Identify which cell holds the provided text, then report its (x, y) central coordinate. 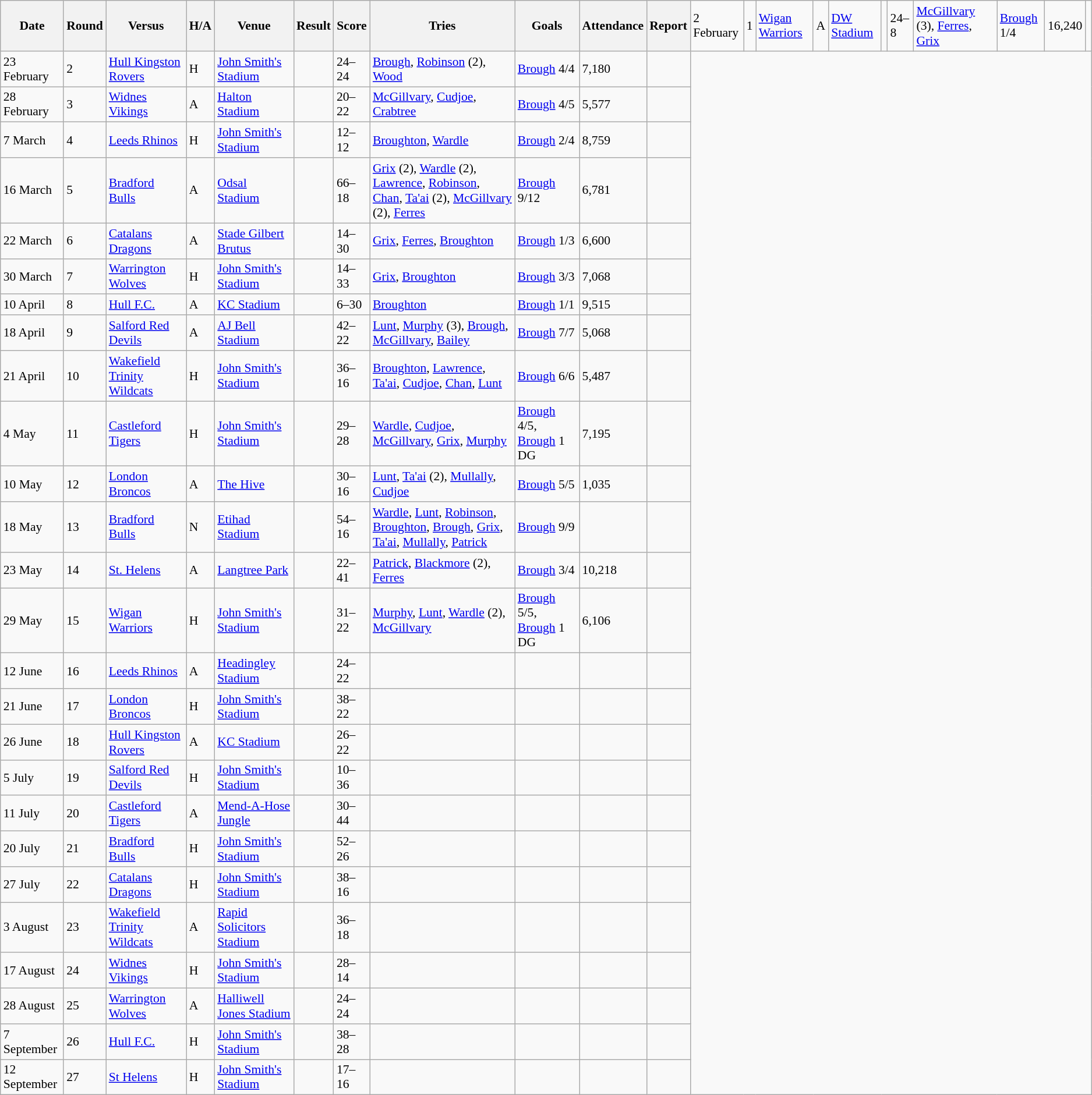
8 (85, 305)
Patrick, Blackmore (2), Ferres (443, 570)
Lunt, Murphy (3), Brough, McGillvary, Bailey (443, 333)
6–30 (352, 305)
14 (85, 570)
31–22 (352, 621)
11 (85, 434)
Brough 3/4 (547, 570)
13 (85, 527)
42–22 (352, 333)
21 April (32, 376)
3 (85, 105)
5 (85, 190)
Tries (443, 26)
14–33 (352, 276)
Murphy, Lunt, Wardle (2), McGillvary (443, 621)
20 July (32, 849)
9 (85, 333)
12 (85, 484)
23 (85, 928)
18 May (32, 527)
Langtree Park (254, 570)
7 September (32, 1042)
7,068 (613, 276)
Attendance (613, 26)
10 April (32, 305)
28–14 (352, 971)
12–12 (352, 140)
Rapid Solicitors Stadium (254, 928)
29 May (32, 621)
23 February (32, 69)
15 (85, 621)
Wardle, Lunt, Robinson, Broughton, Brough, Grix, Ta'ai, Mullally, Patrick (443, 527)
1,035 (613, 484)
20 (85, 814)
7 March (32, 140)
17 (85, 707)
30 March (32, 276)
2 (85, 69)
Brough 5/5, Brough 1 DG (547, 621)
3 August (32, 928)
22 March (32, 241)
Grix (2), Wardle (2), Lawrence, Robinson, Chan, Ta'ai (2), McGillvary (2), Ferres (443, 190)
5,068 (613, 333)
6,106 (613, 621)
Goals (547, 26)
6,781 (613, 190)
1 (750, 26)
DW Stadium (855, 26)
Brough 1/3 (547, 241)
Broughton (443, 305)
52–26 (352, 849)
St Helens (146, 1077)
28 August (32, 1006)
Brough 9/12 (547, 190)
Mend-A-Hose Jungle (254, 814)
McGillvary, Cudjoe, Crabtree (443, 105)
27 (85, 1077)
22 (85, 885)
29–28 (352, 434)
Lunt, Ta'ai (2), Mullally, Cudjoe (443, 484)
Brough 4/5 (547, 105)
10–36 (352, 778)
19 (85, 778)
6 (85, 241)
Wardle, Cudjoe, McGillvary, Grix, Murphy (443, 434)
7,195 (613, 434)
14–30 (352, 241)
26–22 (352, 742)
Brough 3/3 (547, 276)
18 April (32, 333)
10 (85, 376)
21 June (32, 707)
5,487 (613, 376)
8,759 (613, 140)
10 May (32, 484)
30–16 (352, 484)
16 (85, 671)
Score (352, 26)
23 May (32, 570)
Brough, Robinson (2), Wood (443, 69)
6,600 (613, 241)
Brough 1/4 (1021, 26)
Brough 2/4 (547, 140)
The Hive (254, 484)
AJ Bell Stadium (254, 333)
24–8 (900, 26)
38–16 (352, 885)
18 (85, 742)
Odsal Stadium (254, 190)
10,218 (613, 570)
Halliwell Jones Stadium (254, 1006)
Round (85, 26)
Stade Gilbert Brutus (254, 241)
Broughton, Lawrence, Ta'ai, Cudjoe, Chan, Lunt (443, 376)
Venue (254, 26)
Report (669, 26)
26 June (32, 742)
27 July (32, 885)
11 July (32, 814)
22–41 (352, 570)
17–16 (352, 1077)
12 September (32, 1077)
H/A (200, 26)
N (200, 527)
16 March (32, 190)
2 February (717, 26)
McGillvary (3), Ferres, Grix (955, 26)
5,577 (613, 105)
21 (85, 849)
24 (85, 971)
38–28 (352, 1042)
St. Helens (146, 570)
36–18 (352, 928)
12 June (32, 671)
38–22 (352, 707)
Brough 4/4 (547, 69)
Brough 6/6 (547, 376)
17 August (32, 971)
Etihad Stadium (254, 527)
28 February (32, 105)
Grix, Broughton (443, 276)
Brough 5/5 (547, 484)
Halton Stadium (254, 105)
9,515 (613, 305)
Brough 9/9 (547, 527)
7,180 (613, 69)
26 (85, 1042)
Headingley Stadium (254, 671)
Versus (146, 26)
Broughton, Wardle (443, 140)
25 (85, 1006)
30–44 (352, 814)
24–22 (352, 671)
Result (313, 26)
Brough 4/5, Brough 1 DG (547, 434)
Date (32, 26)
Brough 7/7 (547, 333)
66–18 (352, 190)
Grix, Ferres, Broughton (443, 241)
4 (85, 140)
54–16 (352, 527)
16,240 (1065, 26)
5 July (32, 778)
7 (85, 276)
Brough 1/1 (547, 305)
36–16 (352, 376)
4 May (32, 434)
20–22 (352, 105)
